Extract the [x, y] coordinate from the center of the cell holding the provided text.  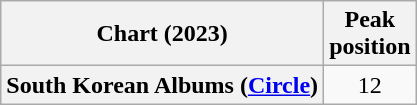
Peakposition [370, 34]
Chart (2023) [162, 34]
12 [370, 85]
South Korean Albums (Circle) [162, 85]
